Locate the cell with the specified text and output its [x, y] center coordinate. 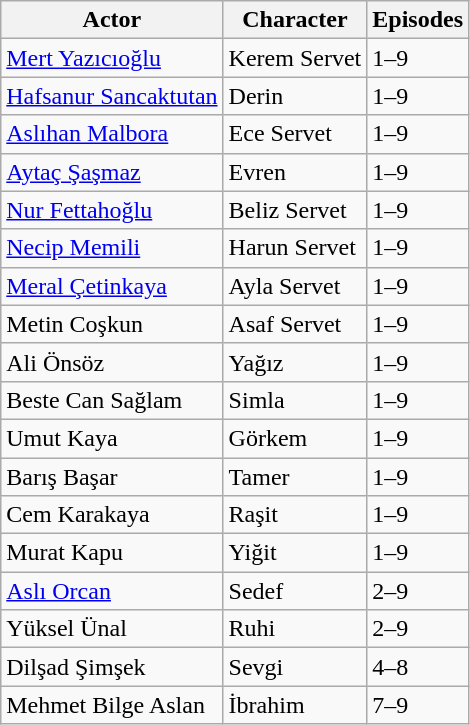
Simla [295, 400]
Hafsanur Sancaktutan [112, 96]
Murat Kapu [112, 553]
Metin Coşkun [112, 324]
Cem Karakaya [112, 515]
Episodes [418, 20]
Beliz Servet [295, 210]
Actor [112, 20]
Yiğit [295, 553]
Raşit [295, 515]
Sedef [295, 591]
Aytaç Şaşmaz [112, 172]
7–9 [418, 705]
4–8 [418, 667]
Evren [295, 172]
Aslıhan Malbora [112, 134]
Nur Fettahoğlu [112, 210]
Beste Can Sağlam [112, 400]
İbrahim [295, 705]
Kerem Servet [295, 58]
Meral Çetinkaya [112, 286]
Yüksel Ünal [112, 629]
Necip Memili [112, 248]
Yağız [295, 362]
Umut Kaya [112, 438]
Harun Servet [295, 248]
Barış Başar [112, 477]
Derin [295, 96]
Aslı Orcan [112, 591]
Tamer [295, 477]
Character [295, 20]
Sevgi [295, 667]
Ece Servet [295, 134]
Ruhi [295, 629]
Mehmet Bilge Aslan [112, 705]
Mert Yazıcıoğlu [112, 58]
Ali Önsöz [112, 362]
Ayla Servet [295, 286]
Görkem [295, 438]
Asaf Servet [295, 324]
Dilşad Şimşek [112, 667]
